Return the (x, y) coordinate for the center point of the cell that contains the specified text.  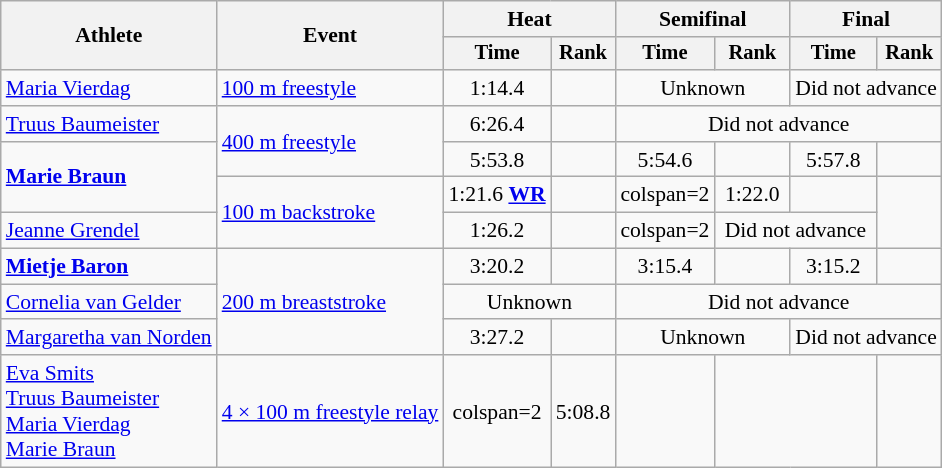
Athlete (109, 36)
Final (866, 19)
4 × 100 m freestyle relay (330, 411)
5:53.8 (496, 160)
Event (330, 36)
Margaretha van Norden (109, 338)
100 m freestyle (330, 88)
6:26.4 (496, 124)
3:15.4 (664, 267)
3:27.2 (496, 338)
100 m backstroke (330, 212)
200 m breaststroke (330, 302)
Semifinal (702, 19)
1:26.2 (496, 231)
5:54.6 (664, 160)
3:20.2 (496, 267)
Eva SmitsTruus BaumeisterMaria VierdagMarie Braun (109, 411)
Truus Baumeister (109, 124)
Cornelia van Gelder (109, 302)
5:08.8 (584, 411)
1:22.0 (752, 195)
400 m freestyle (330, 142)
1:21.6 WR (496, 195)
Heat (529, 19)
3:15.2 (833, 267)
5:57.8 (833, 160)
1:14.4 (496, 88)
Mietje Baron (109, 267)
Marie Braun (109, 178)
Jeanne Grendel (109, 231)
Maria Vierdag (109, 88)
